From the cell containing the given text, extract its center point as [x, y] coordinate. 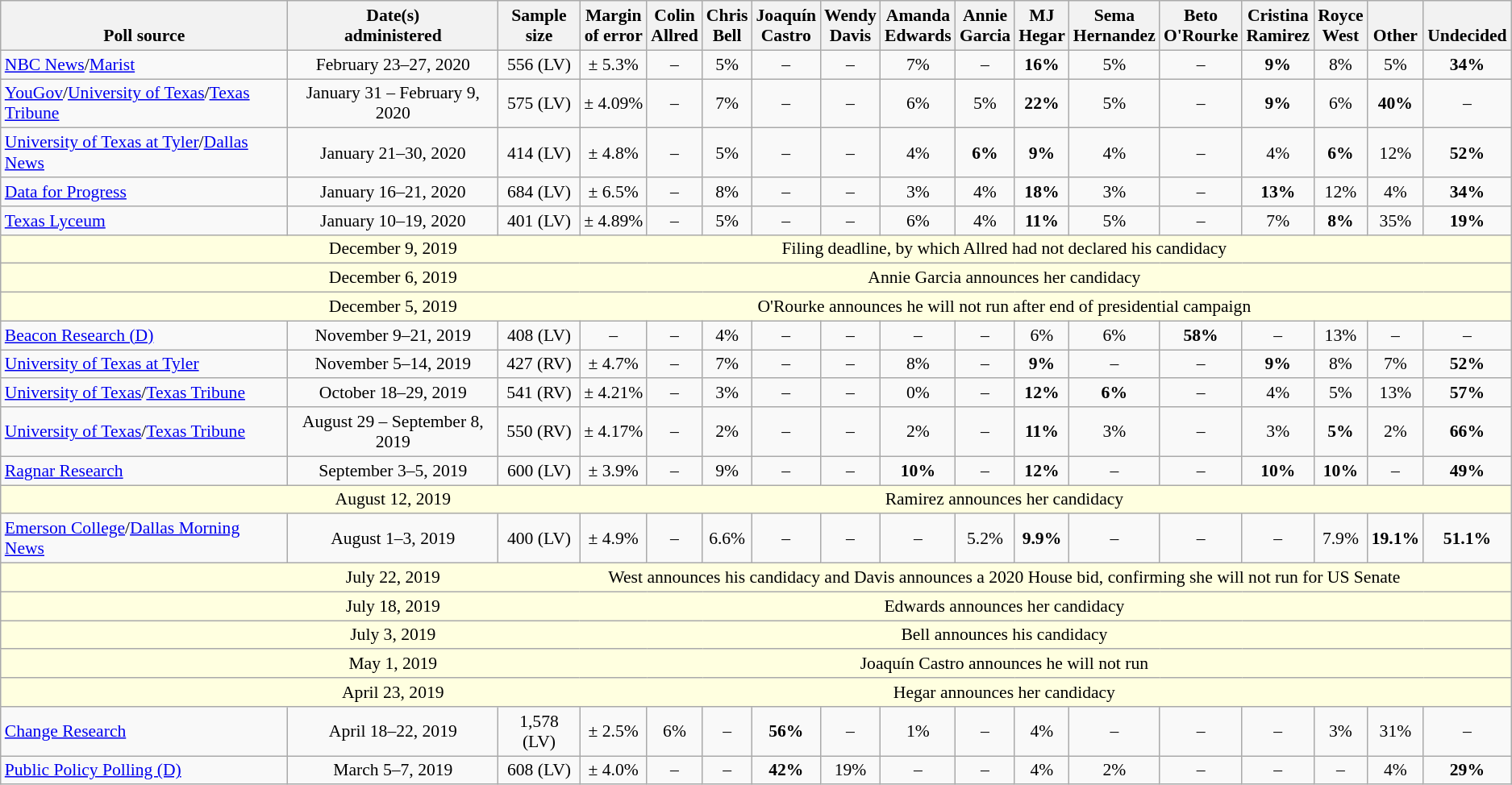
February 23–27, 2020 [394, 64]
January 10–19, 2020 [394, 221]
August 12, 2019 [394, 500]
MJHegar [1042, 26]
January 21–30, 2020 [394, 153]
Texas Lyceum [144, 221]
Edwards announces her candidacy [1005, 606]
SemaHernandez [1114, 26]
0% [918, 393]
51.1% [1468, 538]
± 4.89% [613, 221]
O'Rourke announces he will not run after end of presidential campaign [1005, 307]
December 6, 2019 [394, 278]
Poll source [144, 26]
ColinAllred [674, 26]
35% [1395, 221]
1% [918, 732]
January 16–21, 2020 [394, 192]
± 4.21% [613, 393]
57% [1468, 393]
April 18–22, 2019 [394, 732]
600 (LV) [539, 471]
± 4.09% [613, 103]
556 (LV) [539, 64]
Public Policy Polling (D) [144, 770]
56% [785, 732]
July 18, 2019 [394, 606]
Filing deadline, by which Allred had not declared his candidacy [1005, 249]
1,578 (LV) [539, 732]
April 23, 2019 [394, 692]
Date(s)administered [394, 26]
608 (LV) [539, 770]
42% [785, 770]
May 1, 2019 [394, 664]
6.6% [727, 538]
RoyceWest [1340, 26]
December 9, 2019 [394, 249]
575 (LV) [539, 103]
400 (LV) [539, 538]
31% [1395, 732]
684 (LV) [539, 192]
16% [1042, 64]
40% [1395, 103]
± 4.7% [613, 364]
September 3–5, 2019 [394, 471]
Hegar announces her candidacy [1005, 692]
University of Texas at Tyler/Dallas News [144, 153]
January 31 – February 9, 2020 [394, 103]
29% [1468, 770]
58% [1201, 335]
± 3.9% [613, 471]
August 29 – September 8, 2019 [394, 432]
July 3, 2019 [394, 635]
5.2% [985, 538]
± 4.9% [613, 538]
22% [1042, 103]
408 (LV) [539, 335]
July 22, 2019 [394, 578]
NBC News/Marist [144, 64]
Undecided [1468, 26]
Emerson College/Dallas Morning News [144, 538]
49% [1468, 471]
Marginof error [613, 26]
± 4.0% [613, 770]
Annie Garcia announces her candidacy [1005, 278]
AnnieGarcia [985, 26]
Change Research [144, 732]
7.9% [1340, 538]
West announces his candidacy and Davis announces a 2020 House bid, confirming she will not run for US Senate [1005, 578]
August 1–3, 2019 [394, 538]
66% [1468, 432]
March 5–7, 2019 [394, 770]
JoaquínCastro [785, 26]
19.1% [1395, 538]
AmandaEdwards [918, 26]
414 (LV) [539, 153]
18% [1042, 192]
CristinaRamirez [1277, 26]
Beacon Research (D) [144, 335]
550 (RV) [539, 432]
9.9% [1042, 538]
November 5–14, 2019 [394, 364]
Bell announces his candidacy [1005, 635]
November 9–21, 2019 [394, 335]
Data for Progress [144, 192]
ChrisBell [727, 26]
Ramirez announces her candidacy [1005, 500]
BetoO'Rourke [1201, 26]
Ragnar Research [144, 471]
Joaquín Castro announces he will not run [1005, 664]
± 2.5% [613, 732]
University of Texas at Tyler [144, 364]
October 18–29, 2019 [394, 393]
± 5.3% [613, 64]
± 6.5% [613, 192]
YouGov/University of Texas/Texas Tribune [144, 103]
± 4.17% [613, 432]
Other [1395, 26]
December 5, 2019 [394, 307]
WendyDavis [850, 26]
427 (RV) [539, 364]
± 4.8% [613, 153]
Samplesize [539, 26]
401 (LV) [539, 221]
541 (RV) [539, 393]
